Detect which cell encompasses the target text, then output its [x, y] center coordinate. 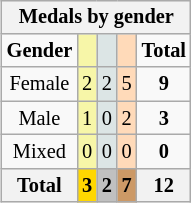
Female [40, 84]
12 [164, 185]
1 [87, 118]
7 [127, 185]
Gender [40, 51]
5 [127, 84]
Male [40, 118]
Mixed [40, 152]
Medals by gender [96, 17]
9 [164, 84]
